Detect which cell encompasses the target text, then output its (X, Y) center coordinate. 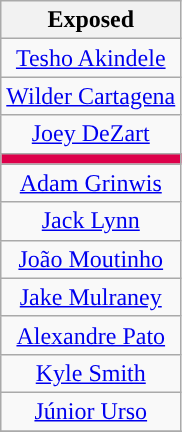
Tesho Akindele (91, 58)
Alexandre Pato (91, 335)
Jake Mulraney (91, 297)
Exposed (91, 20)
João Moutinho (91, 259)
Joey DeZart (91, 134)
Adam Grinwis (91, 183)
Kyle Smith (91, 373)
Wilder Cartagena (91, 96)
Júnior Urso (91, 411)
Jack Lynn (91, 221)
